Return the (x, y) coordinate for the center point of the cell that contains the specified text.  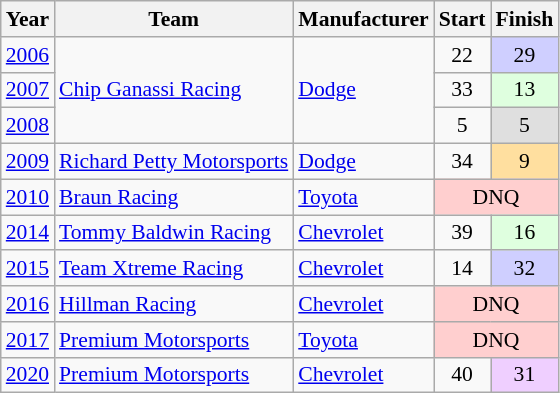
40 (462, 375)
2014 (28, 233)
16 (525, 233)
Tommy Baldwin Racing (174, 233)
Year (28, 19)
2006 (28, 55)
14 (462, 269)
2017 (28, 340)
2015 (28, 269)
2008 (28, 126)
Start (462, 19)
Team Xtreme Racing (174, 269)
2009 (28, 162)
2007 (28, 90)
Richard Petty Motorsports (174, 162)
39 (462, 233)
Finish (525, 19)
Team (174, 19)
Chip Ganassi Racing (174, 90)
33 (462, 90)
2020 (28, 375)
Manufacturer (363, 19)
31 (525, 375)
9 (525, 162)
32 (525, 269)
22 (462, 55)
13 (525, 90)
Braun Racing (174, 197)
29 (525, 55)
2016 (28, 304)
2010 (28, 197)
34 (462, 162)
Hillman Racing (174, 304)
